Determine the (x, y) coordinate at the center of the cell enclosing the given text.  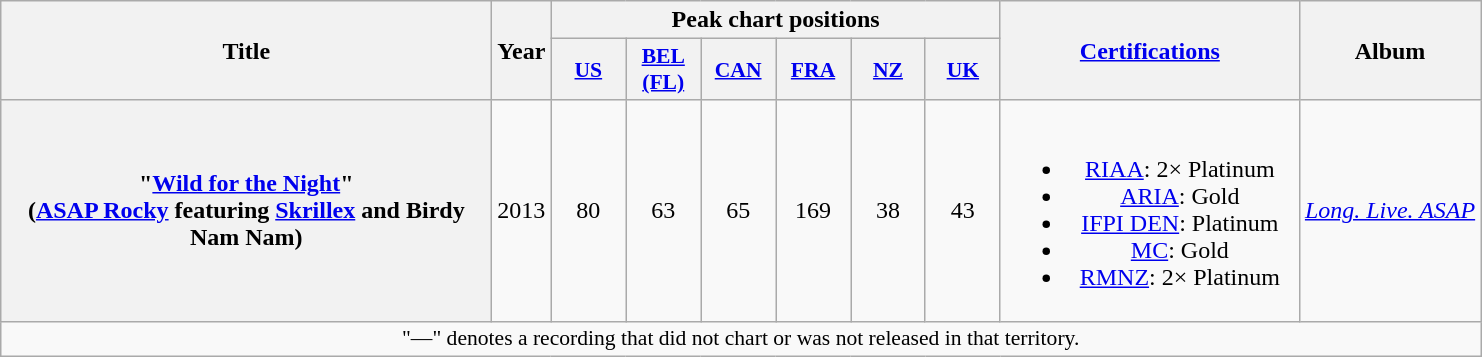
FRA (814, 70)
63 (664, 210)
Year (522, 50)
RIAA: 2× PlatinumARIA: GoldIFPI DEN: PlatinumMC: GoldRMNZ: 2× Platinum (1150, 210)
Title (246, 50)
169 (814, 210)
65 (738, 210)
Album (1390, 50)
Certifications (1150, 50)
US (588, 70)
43 (962, 210)
Long. Live. ASAP (1390, 210)
2013 (522, 210)
"—" denotes a recording that did not chart or was not released in that territory. (741, 339)
NZ (888, 70)
Peak chart positions (776, 20)
UK (962, 70)
80 (588, 210)
"Wild for the Night"(ASAP Rocky featuring Skrillex and Birdy Nam Nam) (246, 210)
BEL (FL) (664, 70)
CAN (738, 70)
38 (888, 210)
